Return (x, y) of the center of cell containing provided text 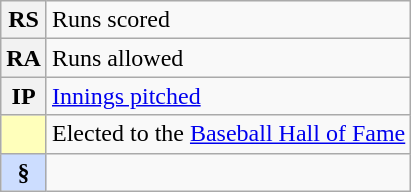
§ (24, 172)
RA (24, 58)
Elected to the Baseball Hall of Fame (228, 134)
IP (24, 96)
Innings pitched (228, 96)
Runs scored (228, 20)
RS (24, 20)
Runs allowed (228, 58)
